Identify which cell holds the provided text, then report its (x, y) central coordinate. 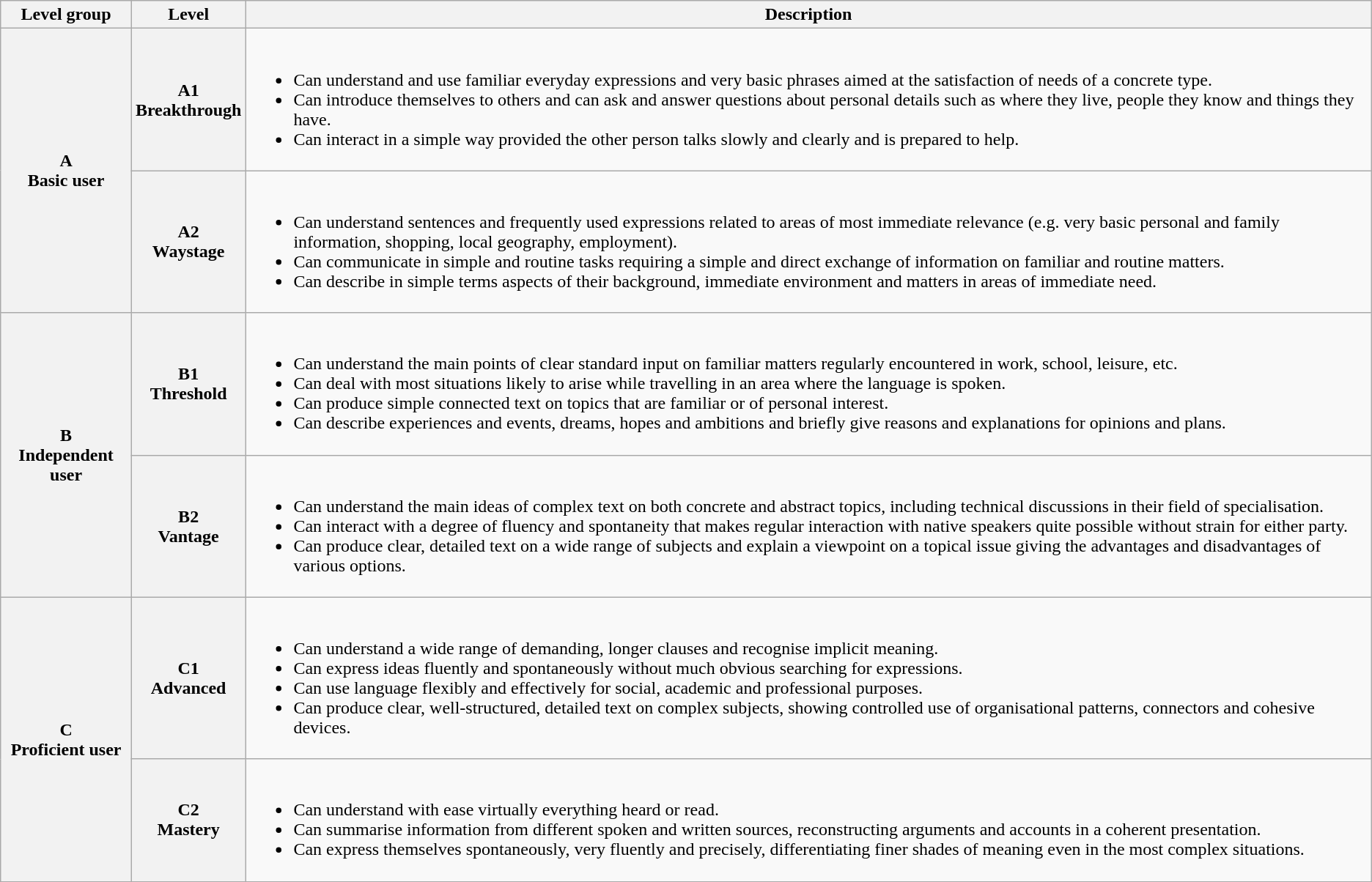
BIndependent user (66, 455)
Description (808, 15)
A2Waystage (188, 242)
ABasic user (66, 171)
Level group (66, 15)
C2Mastery (188, 820)
A1Breakthrough (188, 100)
C1Advanced (188, 678)
CProficient user (66, 739)
B2Vantage (188, 526)
Level (188, 15)
B1Threshold (188, 384)
